Capture the cell that displays the provided text and extract its [x, y] central coordinate. 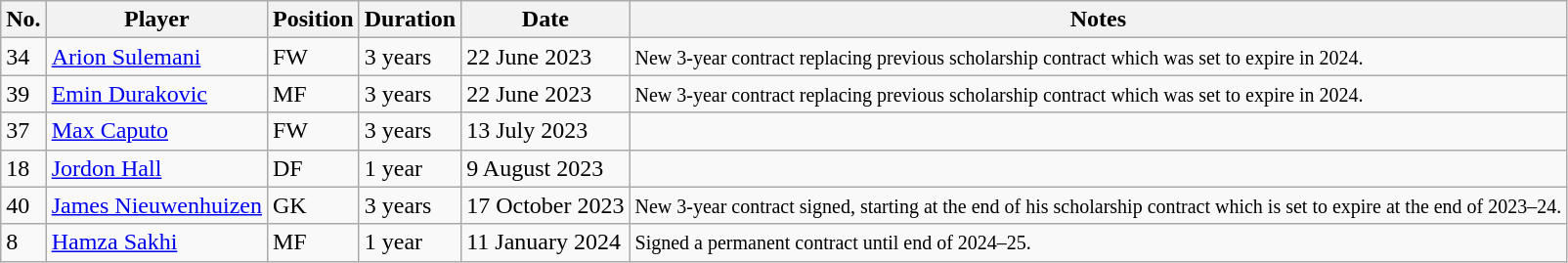
34 [23, 57]
Arion Sulemani [156, 57]
Date [545, 20]
James Nieuwenhuizen [156, 205]
GK [313, 205]
Signed a permanent contract until end of 2024–25. [1099, 242]
DF [313, 168]
Emin Durakovic [156, 94]
No. [23, 20]
Hamza Sakhi [156, 242]
18 [23, 168]
37 [23, 131]
13 July 2023 [545, 131]
Player [156, 20]
17 October 2023 [545, 205]
Notes [1099, 20]
40 [23, 205]
11 January 2024 [545, 242]
Max Caputo [156, 131]
Duration [410, 20]
New 3-year contract signed, starting at the end of his scholarship contract which is set to expire at the end of 2023–24. [1099, 205]
Position [313, 20]
9 August 2023 [545, 168]
8 [23, 242]
39 [23, 94]
Jordon Hall [156, 168]
